For the text-containing cell, return its midpoint in [X, Y] coordinate format. 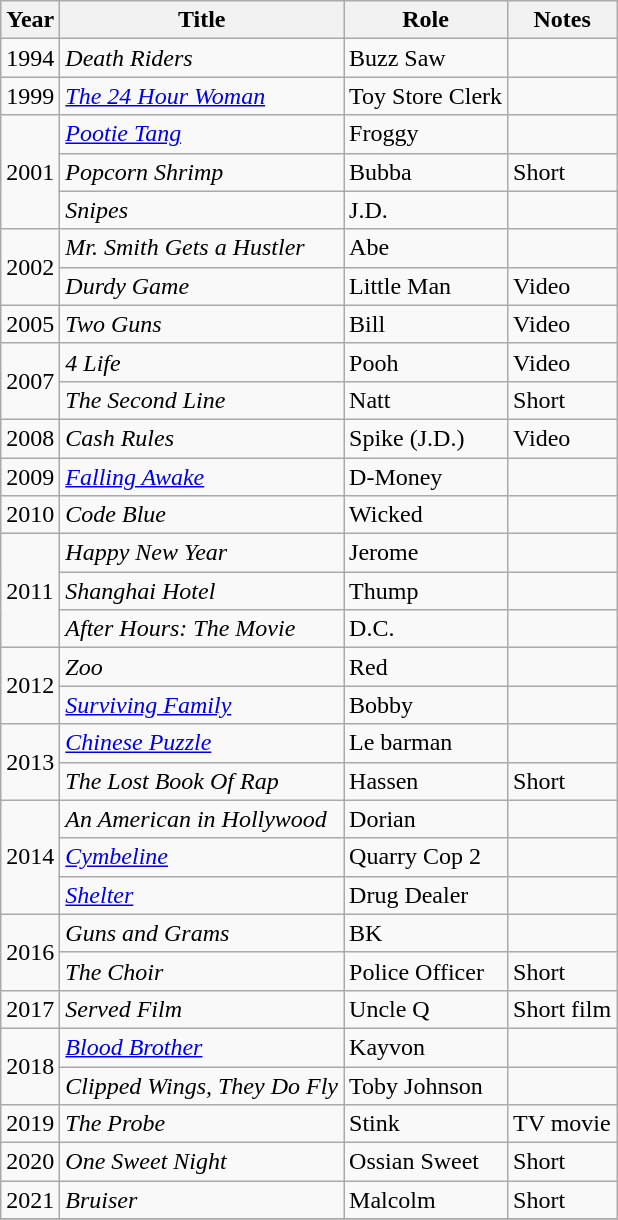
Popcorn Shrimp [202, 172]
Quarry Cop 2 [426, 857]
Pootie Tang [202, 134]
Malcolm [426, 1200]
2010 [30, 515]
Police Officer [426, 971]
Hassen [426, 781]
Jerome [426, 553]
Shanghai Hotel [202, 591]
2001 [30, 172]
1994 [30, 58]
Year [30, 20]
Little Man [426, 286]
Falling Awake [202, 477]
Bobby [426, 705]
2012 [30, 686]
Kayvon [426, 1047]
Notes [562, 20]
2008 [30, 438]
Toy Store Clerk [426, 96]
Wicked [426, 515]
Thump [426, 591]
The Lost Book Of Rap [202, 781]
Pooh [426, 362]
Shelter [202, 895]
Served Film [202, 1009]
2013 [30, 762]
Durdy Game [202, 286]
Title [202, 20]
Zoo [202, 667]
2011 [30, 591]
Cash Rules [202, 438]
Clipped Wings, They Do Fly [202, 1085]
2019 [30, 1124]
2007 [30, 381]
J.D. [426, 210]
D-Money [426, 477]
Le barman [426, 743]
4 Life [202, 362]
D.C. [426, 629]
Short film [562, 1009]
1999 [30, 96]
Abe [426, 248]
The Probe [202, 1124]
Toby Johnson [426, 1085]
Uncle Q [426, 1009]
Snipes [202, 210]
Surviving Family [202, 705]
Happy New Year [202, 553]
BK [426, 933]
2002 [30, 267]
Stink [426, 1124]
Spike (J.D.) [426, 438]
Cymbeline [202, 857]
2021 [30, 1200]
Froggy [426, 134]
Guns and Grams [202, 933]
Mr. Smith Gets a Hustler [202, 248]
One Sweet Night [202, 1162]
2016 [30, 952]
Drug Dealer [426, 895]
The Second Line [202, 400]
An American in Hollywood [202, 819]
Bubba [426, 172]
Role [426, 20]
Bill [426, 324]
Natt [426, 400]
2020 [30, 1162]
2005 [30, 324]
Bruiser [202, 1200]
2009 [30, 477]
Dorian [426, 819]
2014 [30, 857]
Code Blue [202, 515]
Red [426, 667]
TV movie [562, 1124]
2017 [30, 1009]
Two Guns [202, 324]
The 24 Hour Woman [202, 96]
Death Riders [202, 58]
Chinese Puzzle [202, 743]
Buzz Saw [426, 58]
Ossian Sweet [426, 1162]
The Choir [202, 971]
2018 [30, 1066]
Blood Brother [202, 1047]
After Hours: The Movie [202, 629]
